Output the [X, Y] coordinate of the center of the cell containing the given text.  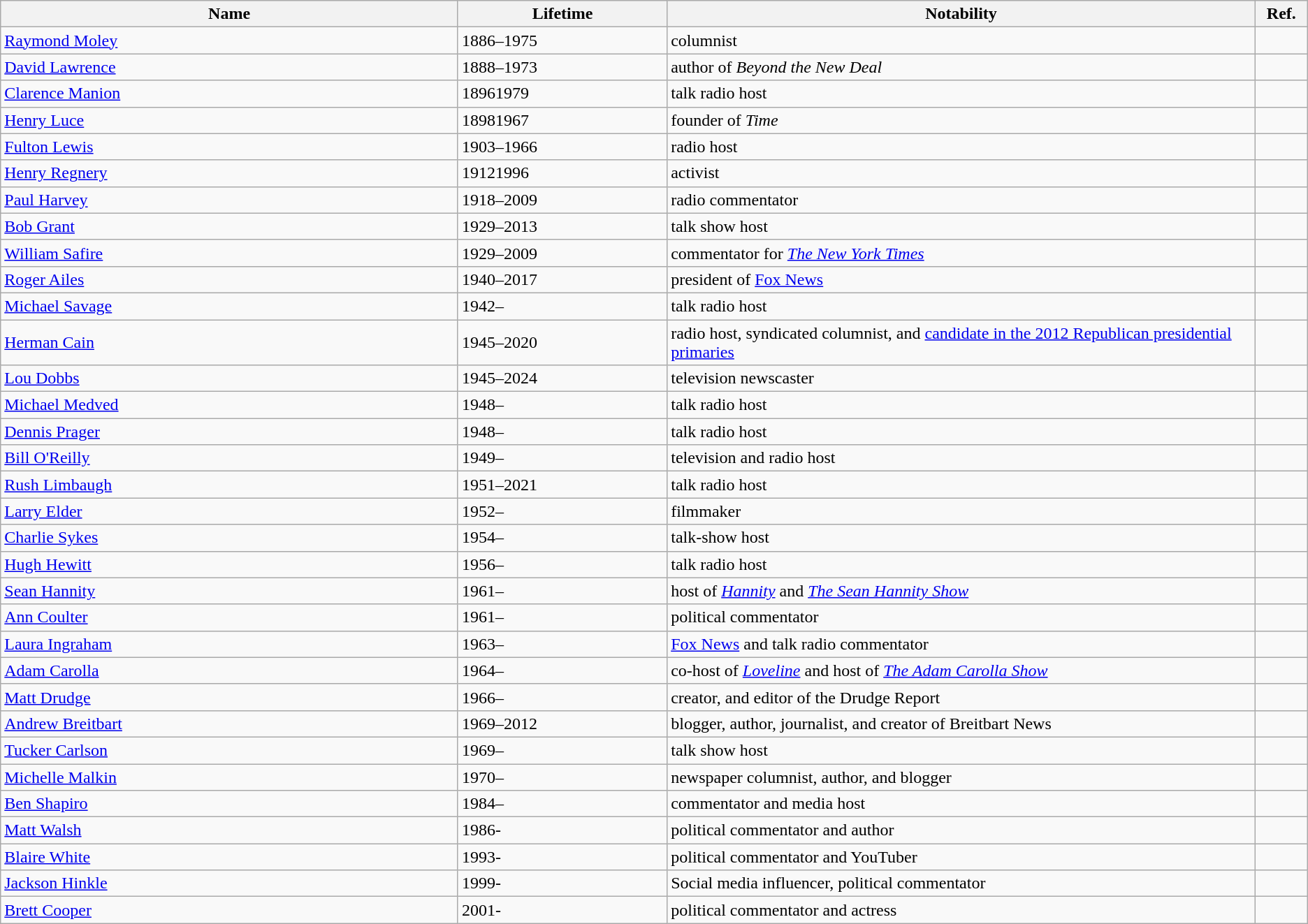
1993- [562, 857]
blogger, author, journalist, and creator of Breitbart News [961, 724]
political commentator and author [961, 830]
Andrew Breitbart [229, 724]
Hugh Hewitt [229, 564]
Ben Shapiro [229, 804]
18981967 [562, 120]
Clarence Manion [229, 94]
Bill O'Reilly [229, 458]
Sean Hannity [229, 591]
1942– [562, 306]
2001- [562, 910]
Charlie Sykes [229, 538]
18961979 [562, 94]
political commentator and YouTuber [961, 857]
Herman Cain [229, 342]
founder of Time [961, 120]
Brett Cooper [229, 910]
1918–2009 [562, 200]
Rush Limbaugh [229, 485]
1949– [562, 458]
filmmaker [961, 511]
newspaper columnist, author, and blogger [961, 777]
Matt Drudge [229, 697]
radio host [961, 147]
1966– [562, 697]
Michael Medved [229, 405]
1969– [562, 750]
columnist [961, 41]
Michael Savage [229, 306]
Blaire White [229, 857]
Fox News and talk radio commentator [961, 644]
Lou Dobbs [229, 379]
Roger Ailes [229, 279]
1929–2009 [562, 253]
Fulton Lewis [229, 147]
1970– [562, 777]
David Lawrence [229, 67]
television newscaster [961, 379]
Lifetime [562, 14]
1986- [562, 830]
creator, and editor of the Drudge Report [961, 697]
political commentator and actress [961, 910]
Bob Grant [229, 226]
1951–2021 [562, 485]
1999- [562, 883]
Jackson Hinkle [229, 883]
author of Beyond the New Deal [961, 67]
Adam Carolla [229, 670]
radio host, syndicated columnist, and candidate in the 2012 Republican presidential primaries [961, 342]
Dennis Prager [229, 432]
Notability [961, 14]
Paul Harvey [229, 200]
Tucker Carlson [229, 750]
Laura Ingraham [229, 644]
1945–2024 [562, 379]
1956– [562, 564]
Raymond Moley [229, 41]
commentator for The New York Times [961, 253]
1963– [562, 644]
1952– [562, 511]
1940–2017 [562, 279]
Ann Coulter [229, 617]
1888–1973 [562, 67]
television and radio host [961, 458]
1903–1966 [562, 147]
political commentator [961, 617]
1964– [562, 670]
1954– [562, 538]
Larry Elder [229, 511]
Henry Luce [229, 120]
1969–2012 [562, 724]
1984– [562, 804]
Ref. [1281, 14]
Henry Regnery [229, 173]
radio commentator [961, 200]
1929–2013 [562, 226]
president of Fox News [961, 279]
Michelle Malkin [229, 777]
19121996 [562, 173]
1886–1975 [562, 41]
co-host of Loveline and host of The Adam Carolla Show [961, 670]
host of Hannity and The Sean Hannity Show [961, 591]
William Safire [229, 253]
talk-show host [961, 538]
activist [961, 173]
Matt Walsh [229, 830]
Social media influencer, political commentator [961, 883]
commentator and media host [961, 804]
1945–2020 [562, 342]
Name [229, 14]
